Capture the cell that displays the provided text and extract its [x, y] central coordinate. 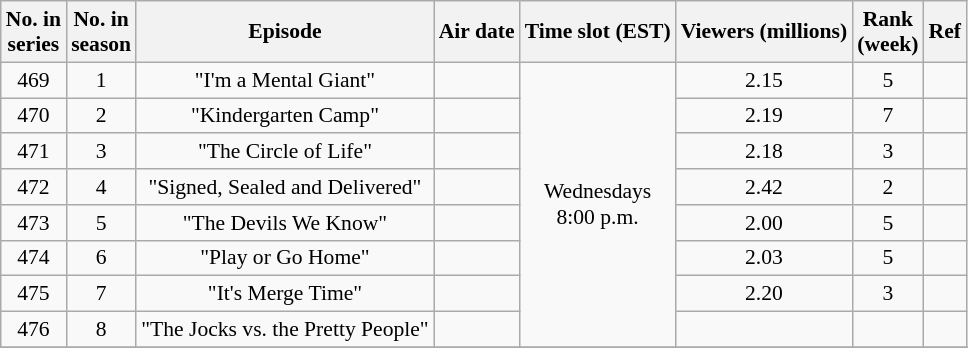
Rank(week) [888, 32]
"I'm a Mental Giant" [285, 80]
8 [101, 330]
2.19 [764, 116]
473 [34, 223]
"The Jocks vs. the Pretty People" [285, 330]
1 [101, 80]
Wednesdays8:00 p.m. [598, 204]
469 [34, 80]
2.03 [764, 258]
"Play or Go Home" [285, 258]
No. inseries [34, 32]
2.15 [764, 80]
Ref [945, 32]
No. inseason [101, 32]
2.00 [764, 223]
2.18 [764, 152]
"Signed, Sealed and Delivered" [285, 187]
Episode [285, 32]
471 [34, 152]
"The Devils We Know" [285, 223]
"The Circle of Life" [285, 152]
2.42 [764, 187]
472 [34, 187]
6 [101, 258]
"It's Merge Time" [285, 294]
476 [34, 330]
Air date [477, 32]
2.20 [764, 294]
"Kindergarten Camp" [285, 116]
4 [101, 187]
470 [34, 116]
Time slot (EST) [598, 32]
475 [34, 294]
474 [34, 258]
Viewers (millions) [764, 32]
